From the cell containing the given text, extract its center point as [x, y] coordinate. 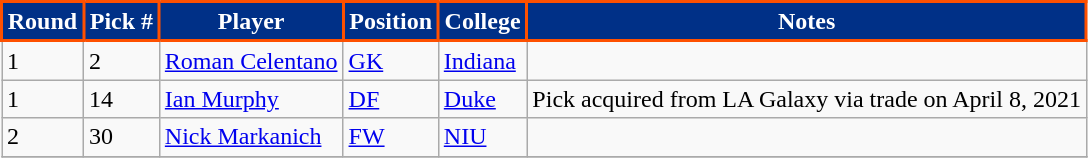
NIU [482, 137]
Player [251, 22]
Nick Markanich [251, 137]
DF [390, 99]
30 [121, 137]
Position [390, 22]
Ian Murphy [251, 99]
Duke [482, 99]
College [482, 22]
14 [121, 99]
Notes [807, 22]
Roman Celentano [251, 60]
Indiana [482, 60]
Pick # [121, 22]
FW [390, 137]
Round [43, 22]
GK [390, 60]
Pick acquired from LA Galaxy via trade on April 8, 2021 [807, 99]
